From the cell containing the given text, extract its center point as [X, Y] coordinate. 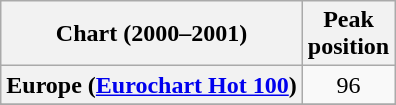
Europe (Eurochart Hot 100) [152, 85]
96 [348, 85]
Chart (2000–2001) [152, 34]
Peakposition [348, 34]
